For the text-containing cell, return its midpoint in [X, Y] coordinate format. 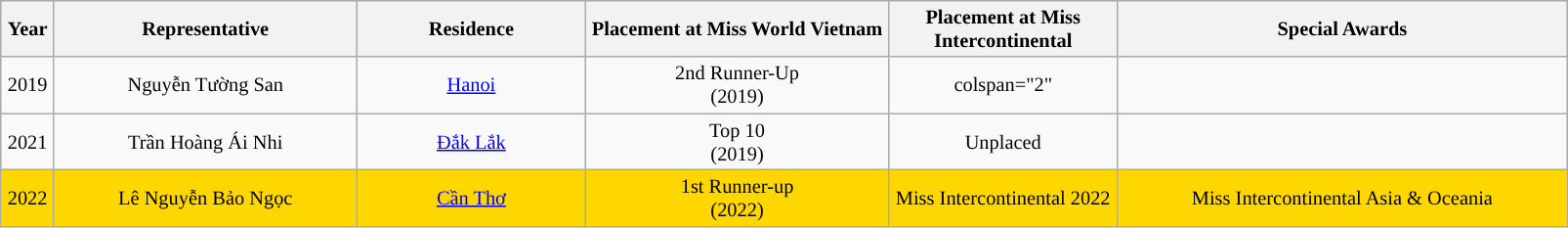
Residence [471, 28]
Miss Intercontinental 2022 [1002, 198]
2019 [27, 85]
Trần Hoàng Ái Nhi [205, 142]
Placement at Miss Intercontinental [1002, 28]
Special Awards [1342, 28]
Hanoi [471, 85]
colspan="2" [1002, 85]
Year [27, 28]
2nd Runner-Up(2019) [738, 85]
Placement at Miss World Vietnam [738, 28]
Top 10(2019) [738, 142]
1st Runner-up(2022) [738, 198]
Nguyễn Tường San [205, 85]
Cần Thơ [471, 198]
Miss Intercontinental Asia & Oceania [1342, 198]
Lê Nguyễn Bảo Ngọc [205, 198]
Đắk Lắk [471, 142]
2022 [27, 198]
2021 [27, 142]
Representative [205, 28]
Unplaced [1002, 142]
